Find where the given text appears and provide that cell's center as [X, Y] coordinate. 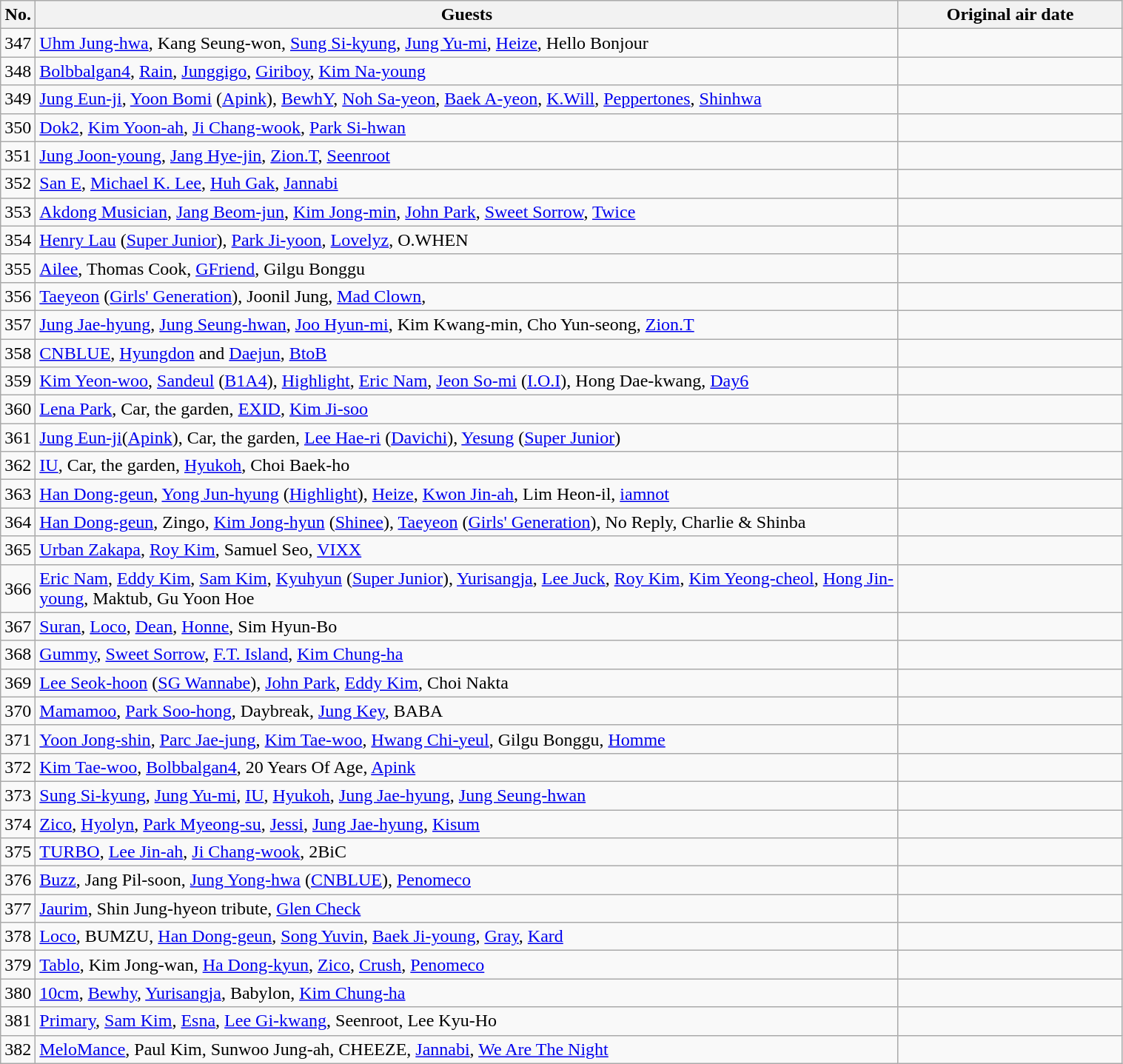
363 [18, 494]
Bolbbalgan4, Rain, Junggigo, Giriboy, Kim Na-young [466, 71]
Dok2, Kim Yoon-ah, Ji Chang-wook, Park Si-hwan [466, 127]
CNBLUE, Hyungdon and Daejun, BtoB [466, 353]
Gummy, Sweet Sorrow, F.T. Island, Kim Chung-ha [466, 655]
353 [18, 212]
Jaurim, Shin Jung-hyeon tribute, Glen Check [466, 909]
Jung Jae-hyung, Jung Seung-hwan, Joo Hyun-mi, Kim Kwang-min, Cho Yun-seong, Zion.T [466, 324]
Han Dong-geun, Yong Jun-hyung (Highlight), Heize, Kwon Jin-ah, Lim Heon-il, iamnot [466, 494]
355 [18, 268]
Eric Nam, Eddy Kim, Sam Kim, Kyuhyun (Super Junior), Yurisangja, Lee Juck, Roy Kim, Kim Yeong-cheol, Hong Jin-young, Maktub, Gu Yoon Hoe [466, 588]
Kim Yeon-woo, Sandeul (B1A4), Highlight, Eric Nam, Jeon So-mi (I.O.I), Hong Dae-kwang, Day6 [466, 381]
Primary, Sam Kim, Esna, Lee Gi-kwang, Seenroot, Lee Kyu-Ho [466, 1021]
380 [18, 993]
No. [18, 15]
370 [18, 711]
Yoon Jong-shin, Parc Jae-jung, Kim Tae-woo, Hwang Chi-yeul, Gilgu Bonggu, Homme [466, 739]
348 [18, 71]
Urban Zakapa, Roy Kim, Samuel Seo, VIXX [466, 550]
365 [18, 550]
347 [18, 43]
San E, Michael K. Lee, Huh Gak, Jannabi [466, 184]
350 [18, 127]
Han Dong-geun, Zingo, Kim Jong-hyun (Shinee), Taeyeon (Girls' Generation), No Reply, Charlie & Shinba [466, 522]
362 [18, 466]
357 [18, 324]
Taeyeon (Girls' Generation), Joonil Jung, Mad Clown, [466, 296]
368 [18, 655]
Original air date [1010, 15]
359 [18, 381]
369 [18, 683]
366 [18, 588]
Jung Joon-young, Jang Hye-jin, Zion.T, Seenroot [466, 155]
367 [18, 626]
Zico, Hyolyn, Park Myeong-su, Jessi, Jung Jae-hyung, Kisum [466, 824]
Lee Seok-hoon (SG Wannabe), John Park, Eddy Kim, Choi Nakta [466, 683]
Mamamoo, Park Soo-hong, Daybreak, Jung Key, BABA [466, 711]
360 [18, 409]
Sung Si-kyung, Jung Yu-mi, IU, Hyukoh, Jung Jae-hyung, Jung Seung-hwan [466, 795]
Suran, Loco, Dean, Honne, Sim Hyun-Bo [466, 626]
361 [18, 438]
Kim Tae-woo, Bolbbalgan4, 20 Years Of Age, Apink [466, 767]
358 [18, 353]
Tablo, Kim Jong-wan, Ha Dong-kyun, Zico, Crush, Penomeco [466, 965]
354 [18, 240]
IU, Car, the garden, Hyukoh, Choi Baek-ho [466, 466]
Henry Lau (Super Junior), Park Ji-yoon, Lovelyz, O.WHEN [466, 240]
Guests [466, 15]
352 [18, 184]
MeloMance, Paul Kim, Sunwoo Jung-ah, CHEEZE, Jannabi, We Are The Night [466, 1049]
371 [18, 739]
382 [18, 1049]
364 [18, 522]
374 [18, 824]
376 [18, 880]
Lena Park, Car, the garden, EXID, Kim Ji-soo [466, 409]
Buzz, Jang Pil-soon, Jung Yong-hwa (CNBLUE), Penomeco [466, 880]
378 [18, 937]
379 [18, 965]
TURBO, Lee Jin-ah, Ji Chang-wook, 2BiC [466, 852]
381 [18, 1021]
Akdong Musician, Jang Beom-jun, Kim Jong-min, John Park, Sweet Sorrow, Twice [466, 212]
373 [18, 795]
Ailee, Thomas Cook, GFriend, Gilgu Bonggu [466, 268]
Uhm Jung-hwa, Kang Seung-won, Sung Si-kyung, Jung Yu-mi, Heize, Hello Bonjour [466, 43]
377 [18, 909]
10cm, Bewhy, Yurisangja, Babylon, Kim Chung-ha [466, 993]
375 [18, 852]
Loco, BUMZU, Han Dong-geun, Song Yuvin, Baek Ji-young, Gray, Kard [466, 937]
351 [18, 155]
372 [18, 767]
Jung Eun-ji, Yoon Bomi (Apink), BewhY, Noh Sa-yeon, Baek A-yeon, K.Will, Peppertones, Shinhwa [466, 99]
356 [18, 296]
Jung Eun-ji(Apink), Car, the garden, Lee Hae-ri (Davichi), Yesung (Super Junior) [466, 438]
349 [18, 99]
